Search for the cell housing the specified text and yield its (X, Y) center coordinate. 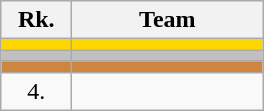
Rk. (36, 20)
4. (36, 91)
Team (168, 20)
